Return (x, y) of the center of cell containing provided text 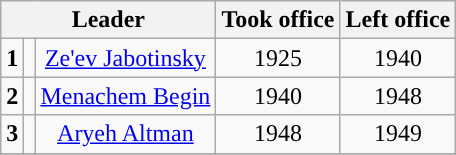
Ze'ev Jabotinsky (126, 58)
Leader (108, 20)
Left office (398, 20)
Aryeh Altman (126, 134)
1949 (398, 134)
3 (12, 134)
Took office (278, 20)
Menachem Begin (126, 96)
1 (12, 58)
1925 (278, 58)
2 (12, 96)
